Provide the (x, y) coordinate of the cell's center where the given text is located.  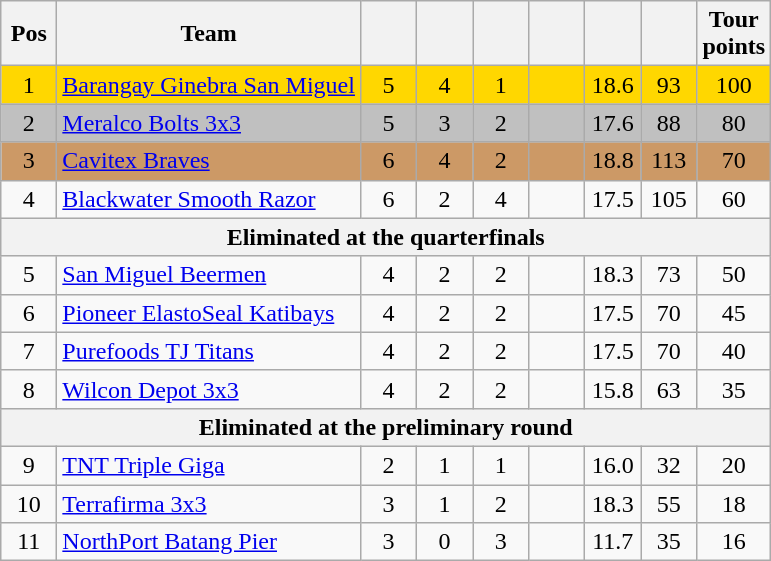
San Miguel Beermen (209, 275)
Purefoods TJ Titans (209, 351)
113 (669, 161)
55 (669, 503)
11 (29, 542)
Terrafirma 3x3 (209, 503)
7 (29, 351)
88 (669, 123)
16.0 (613, 465)
Tour points (734, 34)
Wilcon Depot 3x3 (209, 389)
Pos (29, 34)
50 (734, 275)
NorthPort Batang Pier (209, 542)
Team (209, 34)
8 (29, 389)
0 (445, 542)
Eliminated at the preliminary round (386, 427)
45 (734, 313)
18.8 (613, 161)
17.6 (613, 123)
15.8 (613, 389)
93 (669, 85)
9 (29, 465)
Barangay Ginebra San Miguel (209, 85)
Eliminated at the quarterfinals (386, 237)
105 (669, 199)
TNT Triple Giga (209, 465)
32 (669, 465)
63 (669, 389)
Blackwater Smooth Razor (209, 199)
10 (29, 503)
20 (734, 465)
100 (734, 85)
Meralco Bolts 3x3 (209, 123)
18.6 (613, 85)
Cavitex Braves (209, 161)
60 (734, 199)
80 (734, 123)
18 (734, 503)
40 (734, 351)
11.7 (613, 542)
16 (734, 542)
Pioneer ElastoSeal Katibays (209, 313)
73 (669, 275)
